Return [x, y] of the center of cell containing provided text 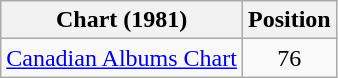
76 [289, 58]
Chart (1981) [122, 20]
Canadian Albums Chart [122, 58]
Position [289, 20]
